Search for the cell housing the specified text and yield its (X, Y) center coordinate. 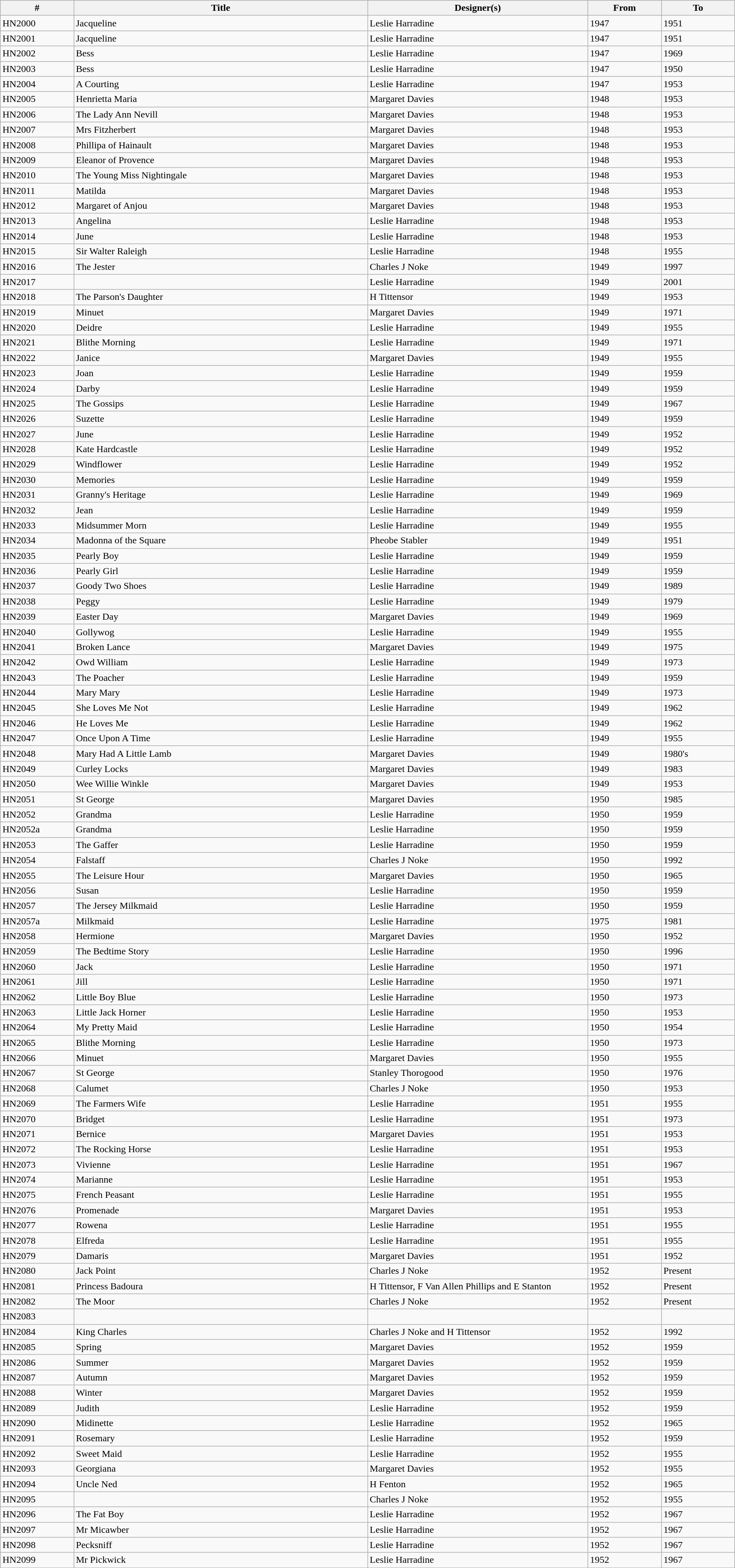
Elfreda (221, 1241)
Mary Had A Little Lamb (221, 754)
HN2053 (37, 845)
Wee Willie Winkle (221, 784)
HN2025 (37, 403)
HN2083 (37, 1317)
HN2030 (37, 480)
HN2035 (37, 556)
Charles J Noke and H Tittensor (478, 1332)
HN2062 (37, 997)
Deidre (221, 327)
Bridget (221, 1119)
HN2028 (37, 449)
Pheobe Stabler (478, 541)
HN2052 (37, 814)
1976 (698, 1073)
HN2020 (37, 327)
HN2033 (37, 525)
A Courting (221, 84)
Darby (221, 388)
Easter Day (221, 616)
From (625, 8)
HN2051 (37, 799)
Jill (221, 982)
Midsummer Morn (221, 525)
Margaret of Anjou (221, 206)
1997 (698, 267)
Once Upon A Time (221, 738)
HN2014 (37, 236)
HN2088 (37, 1392)
Pearly Boy (221, 556)
Vivienne (221, 1165)
Jean (221, 510)
HN2058 (37, 936)
HN2031 (37, 495)
HN2010 (37, 175)
HN2064 (37, 1027)
HN2080 (37, 1271)
HN2041 (37, 647)
HN2048 (37, 754)
HN2012 (37, 206)
HN2034 (37, 541)
Title (221, 8)
Rosemary (221, 1438)
Jack Point (221, 1271)
Hermione (221, 936)
HN2026 (37, 419)
The Parson's Daughter (221, 297)
Little Boy Blue (221, 997)
The Gaffer (221, 845)
HN2066 (37, 1058)
Georgiana (221, 1469)
The Gossips (221, 403)
Kate Hardcastle (221, 449)
1954 (698, 1027)
HN2074 (37, 1180)
HN2003 (37, 69)
Bernice (221, 1134)
HN2069 (37, 1103)
Granny's Heritage (221, 495)
HN2005 (37, 99)
1985 (698, 799)
Calumet (221, 1088)
H Tittensor, F Van Allen Phillips and E Stanton (478, 1286)
1980's (698, 754)
HN2059 (37, 952)
HN2055 (37, 875)
HN2045 (37, 708)
Sir Walter Raleigh (221, 251)
Suzette (221, 419)
HN2071 (37, 1134)
HN2004 (37, 84)
Summer (221, 1362)
Promenade (221, 1210)
HN2046 (37, 723)
Autumn (221, 1377)
Midinette (221, 1423)
Broken Lance (221, 647)
HN2082 (37, 1301)
Marianne (221, 1180)
HN2079 (37, 1256)
HN2001 (37, 38)
HN2006 (37, 114)
Princess Badoura (221, 1286)
HN2075 (37, 1195)
HN2073 (37, 1165)
2001 (698, 282)
Janice (221, 358)
Owd William (221, 662)
HN2052a (37, 830)
Spring (221, 1347)
HN2093 (37, 1469)
Eleanor of Provence (221, 160)
Madonna of the Square (221, 541)
Mr Micawber (221, 1530)
HN2089 (37, 1408)
Angelina (221, 221)
HN2024 (37, 388)
Goody Two Shoes (221, 586)
HN2037 (37, 586)
The Jersey Milkmaid (221, 906)
HN2084 (37, 1332)
HN2098 (37, 1545)
HN2091 (37, 1438)
HN2008 (37, 145)
HN2077 (37, 1225)
King Charles (221, 1332)
HN2054 (37, 860)
HN2016 (37, 267)
HN2099 (37, 1560)
Phillipa of Hainault (221, 145)
HN2049 (37, 769)
H Fenton (478, 1484)
Henrietta Maria (221, 99)
HN2002 (37, 54)
HN2072 (37, 1149)
The Leisure Hour (221, 875)
1981 (698, 921)
The Bedtime Story (221, 952)
HN2065 (37, 1043)
HN2022 (37, 358)
HN2094 (37, 1484)
HN2070 (37, 1119)
HN2018 (37, 297)
HN2095 (37, 1499)
HN2081 (37, 1286)
1983 (698, 769)
HN2090 (37, 1423)
HN2092 (37, 1454)
Pearly Girl (221, 571)
He Loves Me (221, 723)
HN2056 (37, 890)
Jack (221, 967)
Memories (221, 480)
Gollywog (221, 632)
HN2067 (37, 1073)
HN2000 (37, 23)
HN2050 (37, 784)
Susan (221, 890)
Windflower (221, 465)
Judith (221, 1408)
Uncle Ned (221, 1484)
Pecksniff (221, 1545)
HN2019 (37, 312)
Damaris (221, 1256)
HN2063 (37, 1012)
HN2017 (37, 282)
The Poacher (221, 678)
HN2061 (37, 982)
Designer(s) (478, 8)
The Farmers Wife (221, 1103)
HN2057 (37, 906)
HN2015 (37, 251)
The Jester (221, 267)
Mr Pickwick (221, 1560)
HN2068 (37, 1088)
HN2085 (37, 1347)
The Lady Ann Nevill (221, 114)
HN2029 (37, 465)
HN2023 (37, 373)
HN2096 (37, 1514)
HN2021 (37, 343)
HN2036 (37, 571)
Winter (221, 1392)
HN2057a (37, 921)
HN2060 (37, 967)
To (698, 8)
Stanley Thorogood (478, 1073)
1989 (698, 586)
HN2047 (37, 738)
H Tittensor (478, 297)
Mrs Fitzherbert (221, 130)
Mary Mary (221, 693)
HN2039 (37, 616)
Rowena (221, 1225)
1996 (698, 952)
Matilda (221, 191)
She Loves Me Not (221, 708)
# (37, 8)
HN2027 (37, 434)
The Young Miss Nightingale (221, 175)
HN2009 (37, 160)
Little Jack Horner (221, 1012)
The Fat Boy (221, 1514)
HN2076 (37, 1210)
HN2042 (37, 662)
1979 (698, 601)
Joan (221, 373)
Milkmaid (221, 921)
HN2013 (37, 221)
The Moor (221, 1301)
HN2040 (37, 632)
HN2087 (37, 1377)
HN2032 (37, 510)
Falstaff (221, 860)
Curley Locks (221, 769)
HN2097 (37, 1530)
HN2086 (37, 1362)
Sweet Maid (221, 1454)
HN2038 (37, 601)
The Rocking Horse (221, 1149)
HN2044 (37, 693)
HN2007 (37, 130)
French Peasant (221, 1195)
Peggy (221, 601)
HN2078 (37, 1241)
HN2043 (37, 678)
HN2011 (37, 191)
My Pretty Maid (221, 1027)
